Detect which cell encompasses the target text, then output its [x, y] center coordinate. 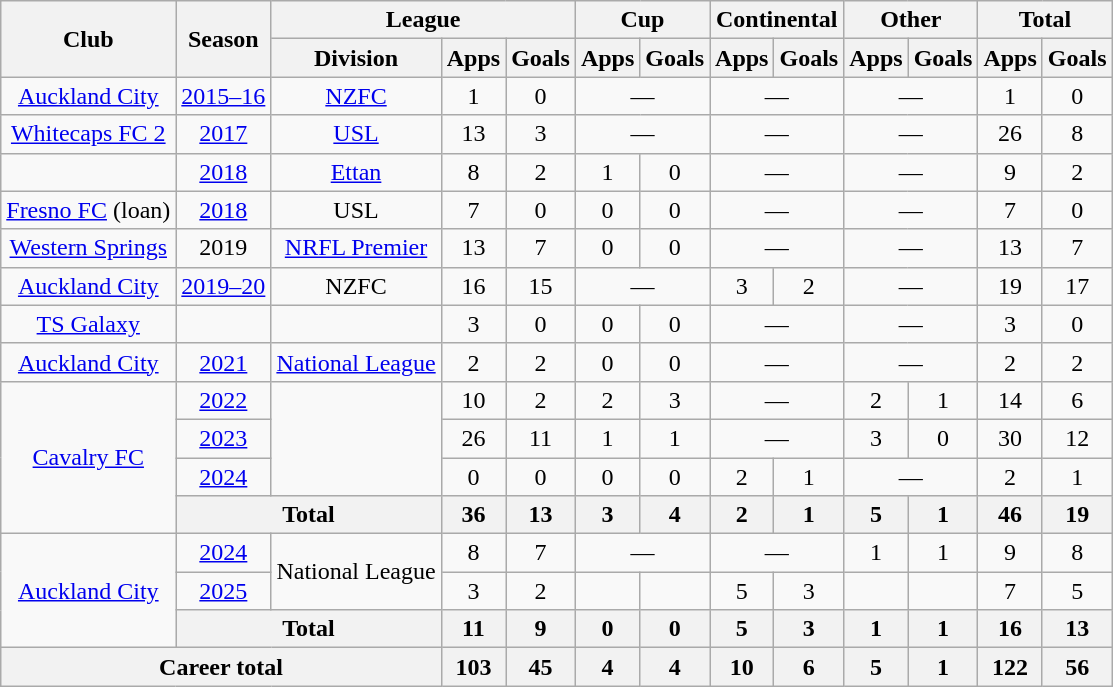
Whitecaps FC 2 [88, 134]
14 [1010, 400]
2019–20 [224, 286]
12 [1077, 438]
Season [224, 39]
NRFL Premier [356, 248]
56 [1077, 667]
Other [911, 20]
Cup [642, 20]
2022 [224, 400]
2023 [224, 438]
TS Galaxy [88, 324]
Continental [777, 20]
Club [88, 39]
36 [473, 515]
Ettan [356, 172]
2021 [224, 362]
122 [1010, 667]
17 [1077, 286]
45 [541, 667]
15 [541, 286]
Western Springs [88, 248]
46 [1010, 515]
Division [356, 58]
103 [473, 667]
2025 [224, 591]
Cavalry FC [88, 457]
Career total [221, 667]
30 [1010, 438]
League [423, 20]
2015–16 [224, 96]
2019 [224, 248]
Fresno FC (loan) [88, 210]
2017 [224, 134]
